From the cell containing the given text, extract its center point as [x, y] coordinate. 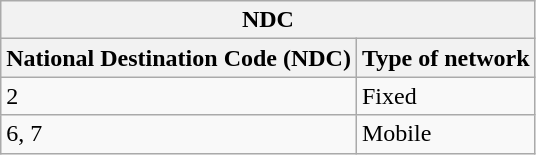
NDC [268, 20]
Type of network [446, 58]
2 [179, 96]
National Destination Code (NDC) [179, 58]
Fixed [446, 96]
6, 7 [179, 134]
Mobile [446, 134]
